Locate the cell with the specified text and output its (x, y) center coordinate. 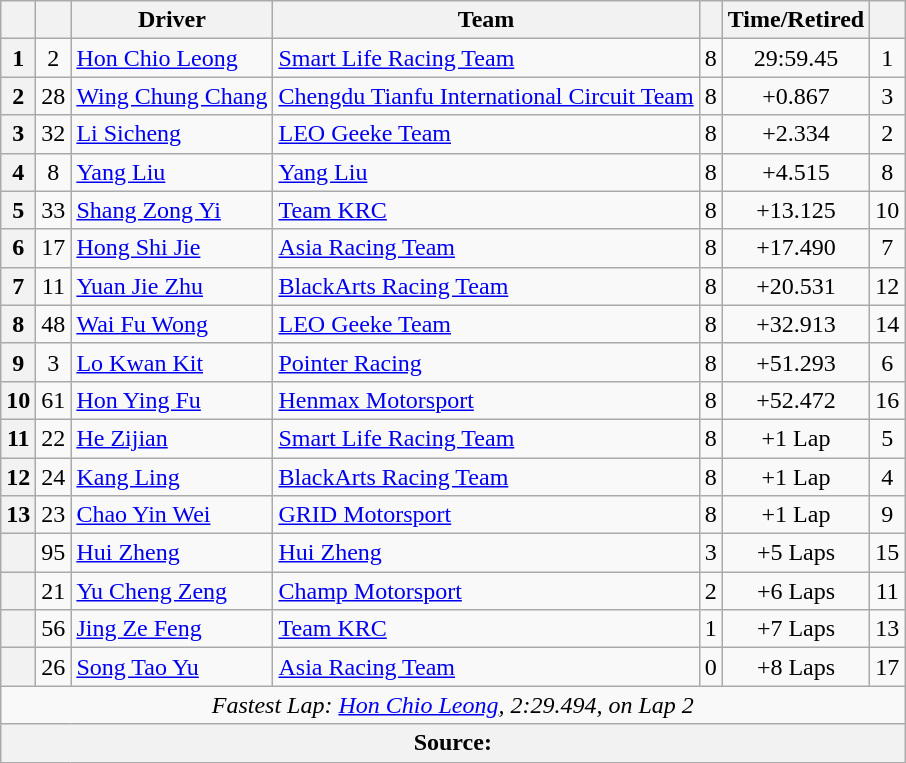
+0.867 (796, 96)
32 (54, 134)
56 (54, 629)
Pointer Racing (486, 362)
Wing Chung Chang (172, 96)
Wai Fu Wong (172, 324)
Driver (172, 20)
+6 Laps (796, 591)
26 (54, 667)
Hon Chio Leong (172, 58)
Li Sicheng (172, 134)
Henmax Motorsport (486, 400)
95 (54, 553)
16 (888, 400)
+52.472 (796, 400)
23 (54, 515)
+8 Laps (796, 667)
22 (54, 438)
+2.334 (796, 134)
61 (54, 400)
+51.293 (796, 362)
15 (888, 553)
He Zijian (172, 438)
+7 Laps (796, 629)
Yuan Jie Zhu (172, 286)
Chao Yin Wei (172, 515)
Hon Ying Fu (172, 400)
Lo Kwan Kit (172, 362)
+32.913 (796, 324)
Shang Zong Yi (172, 210)
Chengdu Tianfu International Circuit Team (486, 96)
+13.125 (796, 210)
24 (54, 477)
+4.515 (796, 172)
0 (710, 667)
Yu Cheng Zeng (172, 591)
Source: (453, 743)
Jing Ze Feng (172, 629)
33 (54, 210)
Champ Motorsport (486, 591)
+20.531 (796, 286)
Team (486, 20)
14 (888, 324)
Time/Retired (796, 20)
Hong Shi Jie (172, 248)
Fastest Lap: Hon Chio Leong, 2:29.494, on Lap 2 (453, 705)
29:59.45 (796, 58)
21 (54, 591)
28 (54, 96)
48 (54, 324)
Song Tao Yu (172, 667)
Kang Ling (172, 477)
GRID Motorsport (486, 515)
+5 Laps (796, 553)
+17.490 (796, 248)
